For the text-containing cell, return its midpoint in [X, Y] coordinate format. 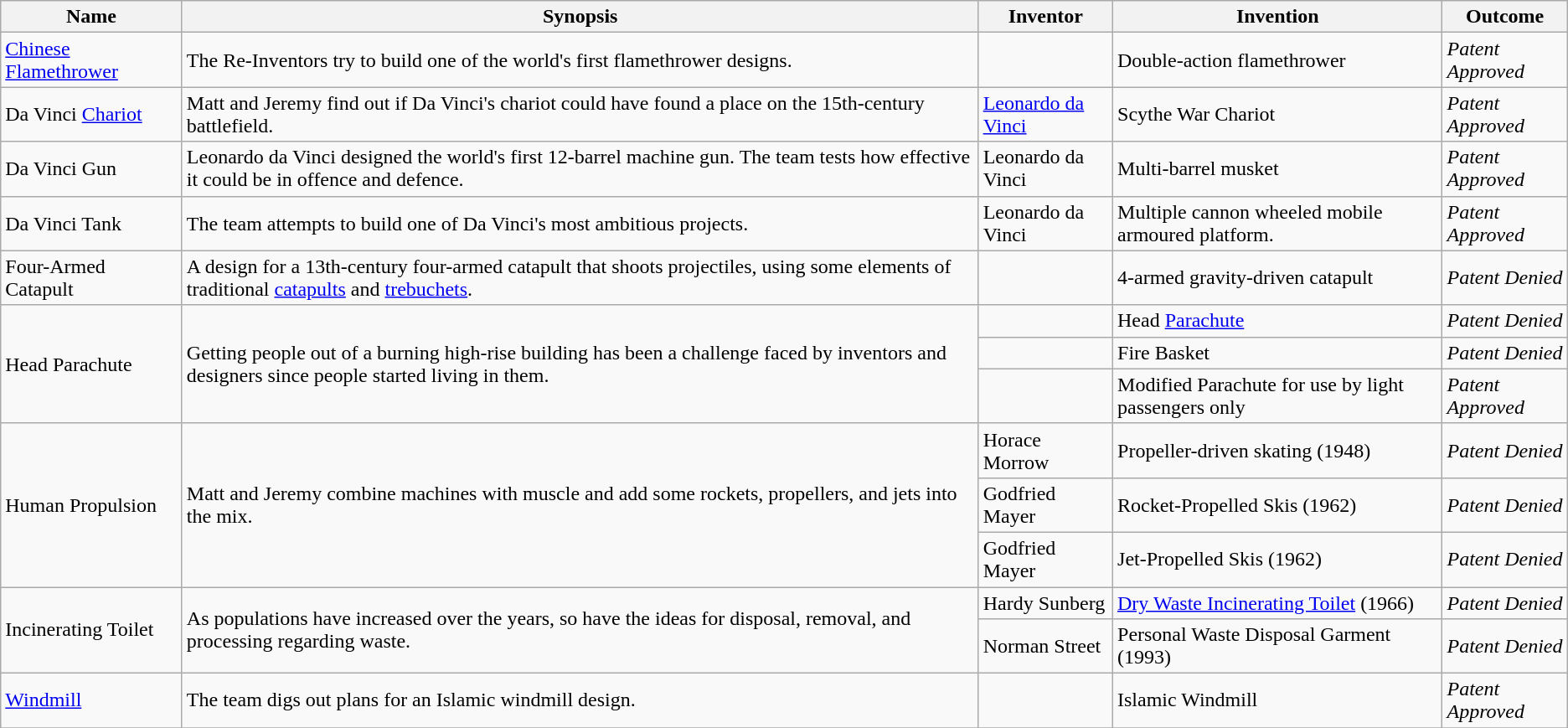
Matt and Jeremy find out if Da Vinci's chariot could have found a place on the 15th-century battlefield. [580, 114]
Double-action flamethrower [1278, 60]
Name [92, 17]
Windmill [92, 700]
Jet-Propelled Skis (1962) [1278, 560]
Inventor [1045, 17]
The team attempts to build one of Da Vinci's most ambitious projects. [580, 223]
Incinerating Toilet [92, 630]
Da Vinci Tank [92, 223]
Four-Armed Catapult [92, 278]
Human Propulsion [92, 504]
Invention [1278, 17]
Leonardo da Vinci designed the world's first 12-barrel machine gun. The team tests how effective it could be in offence and defence. [580, 169]
Scythe War Chariot [1278, 114]
Norman Street [1045, 647]
As populations have increased over the years, so have the ideas for disposal, removal, and processing regarding waste. [580, 630]
Propeller-driven skating (1948) [1278, 451]
Dry Waste Incinerating Toilet (1966) [1278, 602]
Outcome [1504, 17]
Islamic Windmill [1278, 700]
Modified Parachute for use by light passengers only [1278, 395]
The team digs out plans for an Islamic windmill design. [580, 700]
Rocket-Propelled Skis (1962) [1278, 504]
Horace Morrow [1045, 451]
Fire Basket [1278, 353]
Hardy Sunberg [1045, 602]
Multi-barrel musket [1278, 169]
The Re-Inventors try to build one of the world's first flamethrower designs. [580, 60]
Multiple cannon wheeled mobile armoured platform. [1278, 223]
Matt and Jeremy combine machines with muscle and add some rockets, propellers, and jets into the mix. [580, 504]
4-armed gravity-driven catapult [1278, 278]
Synopsis [580, 17]
A design for a 13th-century four-armed catapult that shoots projectiles, using some elements of traditional catapults and trebuchets. [580, 278]
Personal Waste Disposal Garment (1993) [1278, 647]
Da Vinci Gun [92, 169]
Chinese Flamethrower [92, 60]
Da Vinci Chariot [92, 114]
Getting people out of a burning high-rise building has been a challenge faced by inventors and designers since people started living in them. [580, 364]
